Return (X, Y) of the center of cell containing provided text 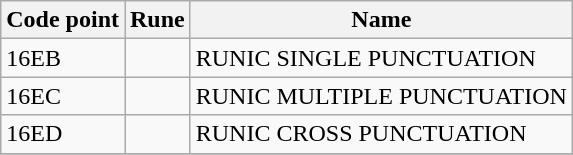
Code point (63, 20)
RUNIC CROSS PUNCTUATION (381, 134)
RUNIC SINGLE PUNCTUATION (381, 58)
16ED (63, 134)
16EB (63, 58)
Rune (157, 20)
Name (381, 20)
16EC (63, 96)
RUNIC MULTIPLE PUNCTUATION (381, 96)
